Scan for the cell matching the given text and deliver its (X, Y) coordinate at center. 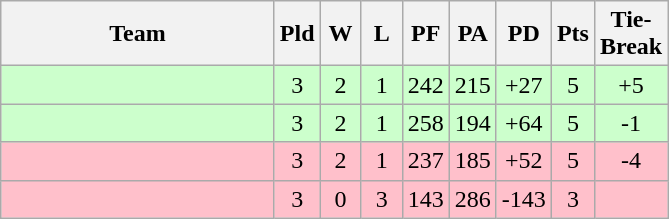
-143 (524, 199)
0 (340, 199)
Team (138, 34)
-1 (630, 123)
+52 (524, 161)
286 (472, 199)
L (382, 34)
258 (426, 123)
+5 (630, 85)
185 (472, 161)
+64 (524, 123)
Tie-Break (630, 34)
194 (472, 123)
Pld (297, 34)
+27 (524, 85)
PD (524, 34)
242 (426, 85)
237 (426, 161)
-4 (630, 161)
215 (472, 85)
PA (472, 34)
143 (426, 199)
PF (426, 34)
W (340, 34)
Pts (572, 34)
